Search for the cell housing the specified text and yield its [X, Y] center coordinate. 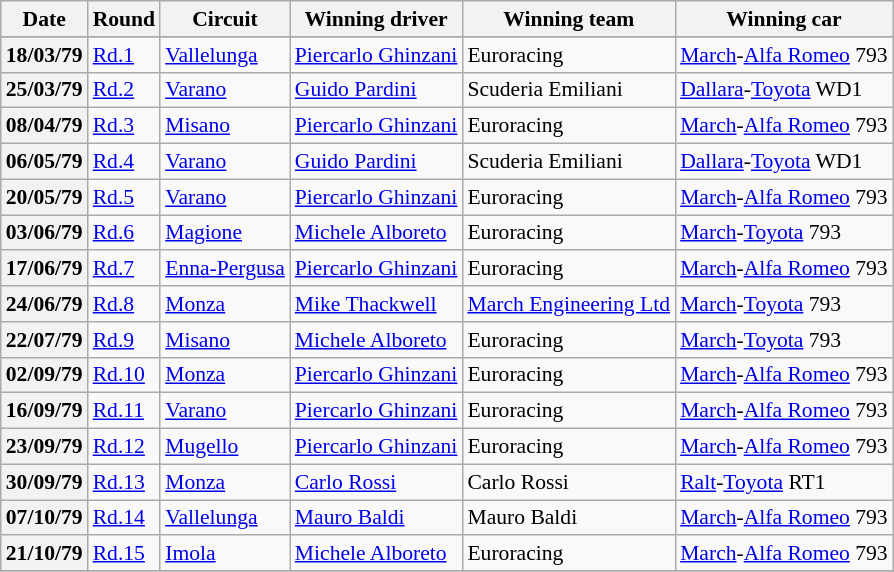
17/06/79 [44, 269]
02/09/79 [44, 375]
25/03/79 [44, 90]
Winning team [568, 19]
21/10/79 [44, 554]
March Engineering Ltd [568, 304]
Rd.9 [124, 340]
Magione [225, 233]
16/09/79 [44, 411]
Rd.10 [124, 375]
Winning driver [376, 19]
Imola [225, 554]
Rd.14 [124, 518]
18/03/79 [44, 55]
08/04/79 [44, 126]
Rd.13 [124, 482]
Rd.3 [124, 126]
03/06/79 [44, 233]
06/05/79 [44, 162]
Mike Thackwell [376, 304]
Rd.11 [124, 411]
Rd.8 [124, 304]
Rd.12 [124, 447]
Rd.5 [124, 197]
Round [124, 19]
Ralt-Toyota RT1 [784, 482]
Rd.15 [124, 554]
20/05/79 [44, 197]
23/09/79 [44, 447]
Mugello [225, 447]
30/09/79 [44, 482]
Rd.6 [124, 233]
Rd.4 [124, 162]
Circuit [225, 19]
Rd.2 [124, 90]
Rd.7 [124, 269]
Enna-Pergusa [225, 269]
Winning car [784, 19]
Rd.1 [124, 55]
07/10/79 [44, 518]
22/07/79 [44, 340]
Date [44, 19]
24/06/79 [44, 304]
